From the cell containing the given text, extract its center point as [X, Y] coordinate. 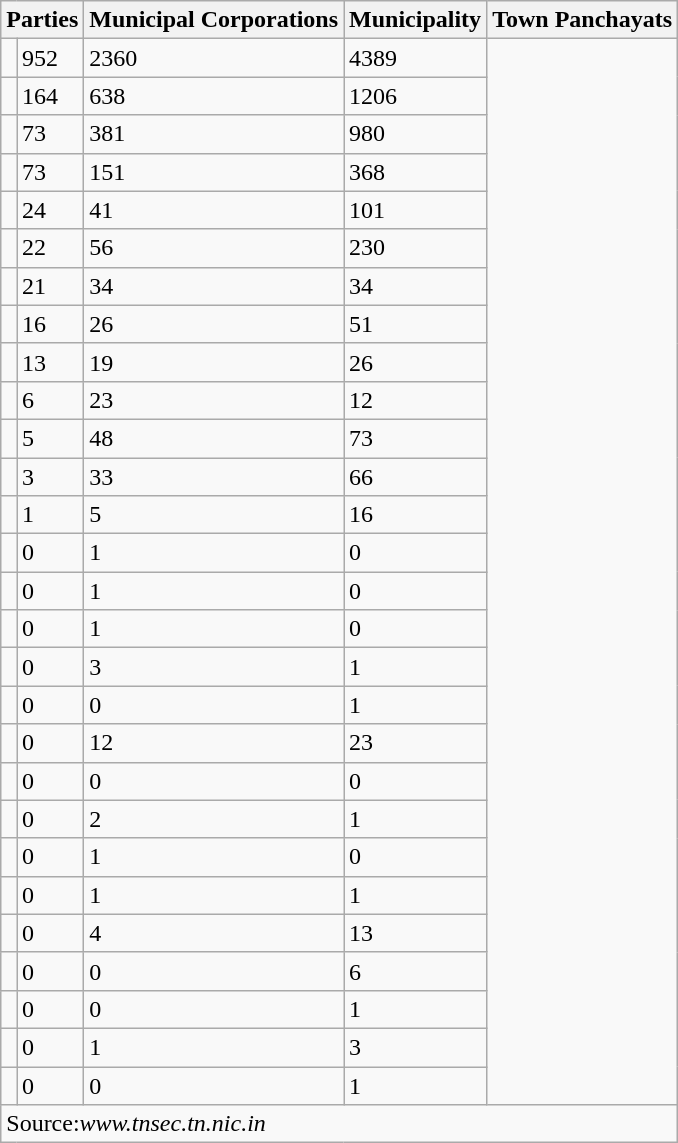
48 [214, 438]
19 [214, 362]
2360 [214, 58]
Municipal Corporations [214, 20]
22 [50, 248]
230 [416, 248]
41 [214, 210]
952 [50, 58]
56 [214, 248]
Town Panchayats [582, 20]
4 [214, 933]
368 [416, 172]
24 [50, 210]
4389 [416, 58]
21 [50, 286]
980 [416, 134]
51 [416, 324]
66 [416, 477]
Parties [42, 20]
33 [214, 477]
Municipality [416, 20]
638 [214, 96]
Source:www.tnsec.tn.nic.in [340, 1124]
2 [214, 819]
101 [416, 210]
151 [214, 172]
1206 [416, 96]
164 [50, 96]
381 [214, 134]
